Determine the (X, Y) coordinate at the center of the cell enclosing the given text.  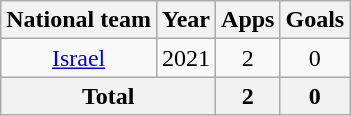
Goals (315, 20)
Total (108, 96)
National team (79, 20)
Israel (79, 58)
Year (186, 20)
2021 (186, 58)
Apps (248, 20)
